Provide the (x, y) coordinate of the cell's center where the given text is located.  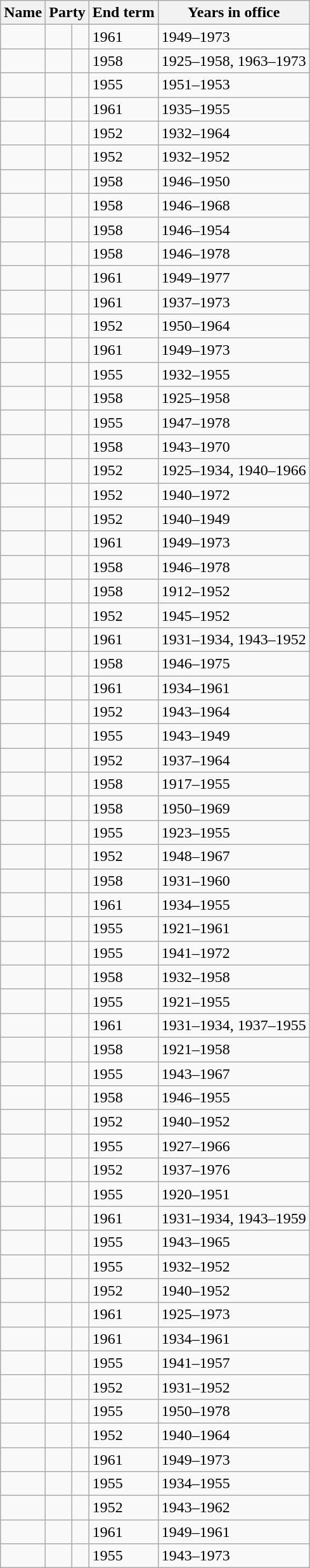
1949–1977 (233, 277)
1921–1955 (233, 1001)
1932–1958 (233, 977)
1921–1961 (233, 929)
1946–1955 (233, 1098)
1950–1978 (233, 1411)
1931–1934, 1943–1959 (233, 1218)
1951–1953 (233, 85)
1943–1962 (233, 1508)
1925–1958 (233, 398)
1946–1968 (233, 205)
1946–1954 (233, 229)
1921–1958 (233, 1049)
1935–1955 (233, 109)
1917–1955 (233, 784)
1940–1972 (233, 495)
Years in office (233, 13)
1943–1970 (233, 447)
1927–1966 (233, 1146)
1950–1969 (233, 808)
1920–1951 (233, 1194)
1931–1952 (233, 1387)
1943–1973 (233, 1556)
1947–1978 (233, 423)
1943–1965 (233, 1242)
1931–1934, 1937–1955 (233, 1025)
1943–1964 (233, 712)
1946–1975 (233, 663)
End term (123, 13)
1940–1949 (233, 519)
1925–1958, 1963–1973 (233, 61)
1943–1967 (233, 1074)
1950–1964 (233, 326)
1945–1952 (233, 615)
1932–1955 (233, 374)
1931–1934, 1943–1952 (233, 639)
1949–1961 (233, 1532)
1937–1976 (233, 1170)
1931–1960 (233, 881)
Name (23, 13)
1948–1967 (233, 857)
1940–1964 (233, 1435)
1943–1949 (233, 736)
1937–1973 (233, 302)
1925–1973 (233, 1315)
1941–1972 (233, 953)
1925–1934, 1940–1966 (233, 471)
1946–1950 (233, 181)
1941–1957 (233, 1363)
Party (67, 13)
1912–1952 (233, 591)
1937–1964 (233, 760)
1932–1964 (233, 133)
1923–1955 (233, 832)
